Locate the cell with the specified text and output its (x, y) center coordinate. 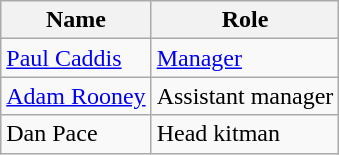
Dan Pace (76, 134)
Paul Caddis (76, 58)
Role (245, 20)
Adam Rooney (76, 96)
Manager (245, 58)
Head kitman (245, 134)
Name (76, 20)
Assistant manager (245, 96)
